From the cell containing the given text, extract its center point as [x, y] coordinate. 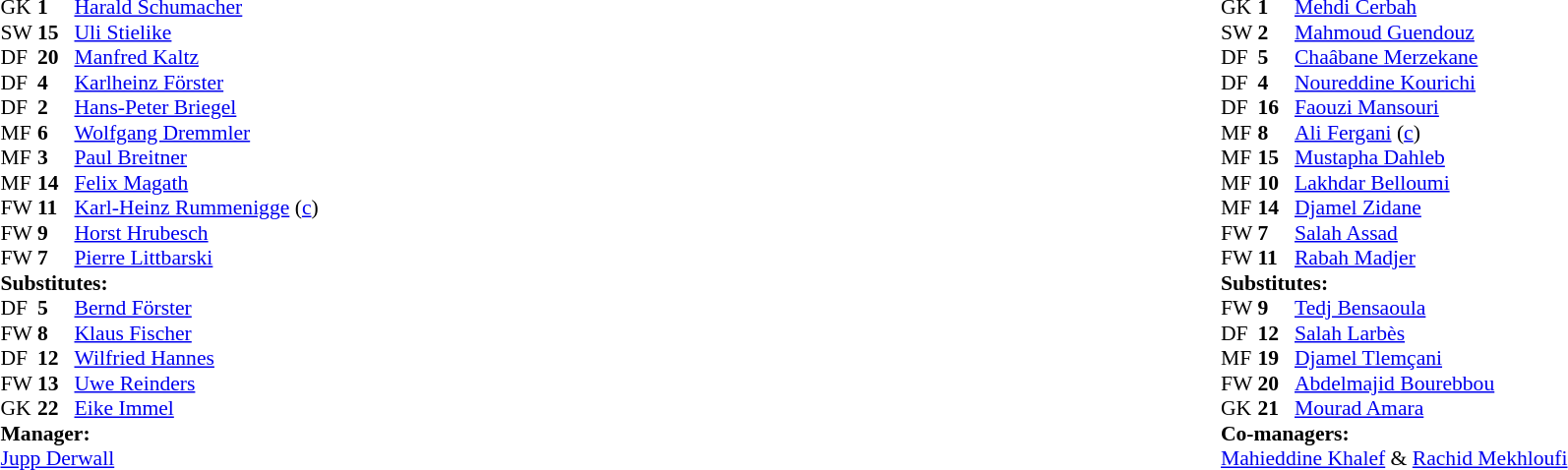
Felix Magath [197, 183]
Salah Assad [1431, 233]
Klaus Fischer [197, 333]
Lakhdar Belloumi [1431, 183]
Abdelmajid Bourebbou [1431, 383]
21 [1276, 408]
16 [1276, 107]
Mourad Amara [1431, 408]
Noureddine Kourichi [1431, 83]
Paul Breitner [197, 158]
Uwe Reinders [197, 383]
6 [56, 133]
Karlheinz Förster [197, 83]
Co-managers: [1395, 434]
Djamel Tlemçani [1431, 359]
Hans-Peter Briegel [197, 107]
22 [56, 408]
Faouzi Mansouri [1431, 107]
19 [1276, 359]
Djamel Zidane [1431, 207]
Pierre Littbarski [197, 259]
Salah Larbès [1431, 333]
Tedj Bensaoula [1431, 308]
Wolfgang Dremmler [197, 133]
Manager: [159, 434]
Mahmoud Guendouz [1431, 32]
Mustapha Dahleb [1431, 158]
Chaâbane Merzekane [1431, 58]
Manfred Kaltz [197, 58]
Wilfried Hannes [197, 359]
Bernd Förster [197, 308]
Ali Fergani (c) [1431, 133]
Eike Immel [197, 408]
3 [56, 158]
Karl-Heinz Rummenigge (c) [197, 207]
10 [1276, 183]
13 [56, 383]
Horst Hrubesch [197, 233]
Rabah Madjer [1431, 259]
Uli Stielike [197, 32]
